Locate the cell with the specified text and output its (x, y) center coordinate. 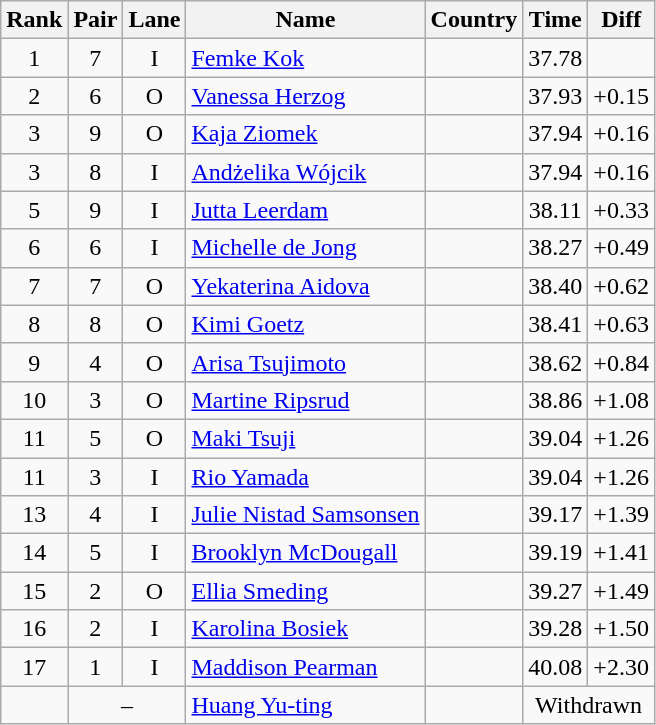
Ellia Smeding (306, 591)
+1.41 (622, 553)
Name (306, 20)
Julie Nistad Samsonsen (306, 515)
10 (34, 400)
Maddison Pearman (306, 667)
Karolina Bosiek (306, 629)
Diff (622, 20)
38.86 (556, 400)
Time (556, 20)
13 (34, 515)
Rank (34, 20)
+0.49 (622, 248)
+0.63 (622, 324)
Maki Tsuji (306, 438)
16 (34, 629)
Kimi Goetz (306, 324)
37.78 (556, 58)
Rio Yamada (306, 477)
Femke Kok (306, 58)
+0.33 (622, 210)
39.17 (556, 515)
Vanessa Herzog (306, 96)
Huang Yu-ting (306, 705)
14 (34, 553)
38.40 (556, 286)
Lane (154, 20)
39.28 (556, 629)
– (127, 705)
15 (34, 591)
38.62 (556, 362)
Jutta Leerdam (306, 210)
Yekaterina Aidova (306, 286)
+1.50 (622, 629)
+1.39 (622, 515)
+0.62 (622, 286)
38.11 (556, 210)
Andżelika Wójcik (306, 172)
Martine Ripsrud (306, 400)
39.27 (556, 591)
+0.84 (622, 362)
Kaja Ziomek (306, 134)
+1.08 (622, 400)
Withdrawn (589, 705)
37.93 (556, 96)
40.08 (556, 667)
Arisa Tsujimoto (306, 362)
+1.49 (622, 591)
17 (34, 667)
Brooklyn McDougall (306, 553)
38.27 (556, 248)
Pair (96, 20)
Michelle de Jong (306, 248)
39.19 (556, 553)
Country (474, 20)
38.41 (556, 324)
+0.15 (622, 96)
+2.30 (622, 667)
